Output the (X, Y) coordinate of the center of the cell containing the given text.  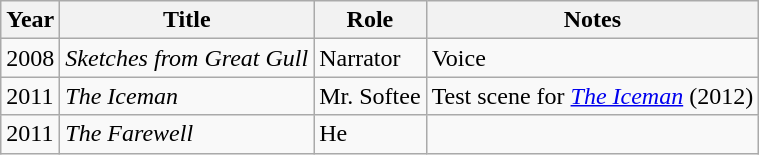
Role (370, 20)
Mr. Softee (370, 96)
Year (30, 20)
He (370, 134)
Title (187, 20)
Sketches from Great Gull (187, 58)
Test scene for The Iceman (2012) (592, 96)
Voice (592, 58)
The Iceman (187, 96)
Notes (592, 20)
Narrator (370, 58)
The Farewell (187, 134)
2008 (30, 58)
